Determine the (X, Y) coordinate at the center of the cell enclosing the given text.  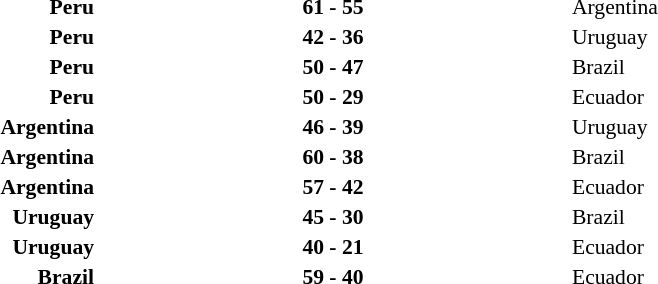
50 - 29 (333, 97)
40 - 21 (333, 247)
42 - 36 (333, 37)
57 - 42 (333, 187)
45 - 30 (333, 217)
46 - 39 (333, 127)
50 - 47 (333, 67)
60 - 38 (333, 157)
